Return the [X, Y] coordinate for the center point of the cell that contains the specified text.  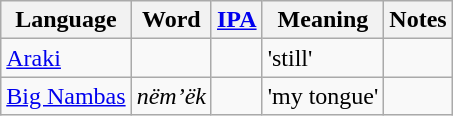
Word [171, 20]
Meaning [323, 20]
Araki [66, 58]
Big Nambas [66, 96]
'still' [323, 58]
Notes [418, 20]
IPA [236, 20]
Language [66, 20]
nëm’ëk [171, 96]
'my tongue' [323, 96]
